Detect which cell encompasses the target text, then output its (X, Y) center coordinate. 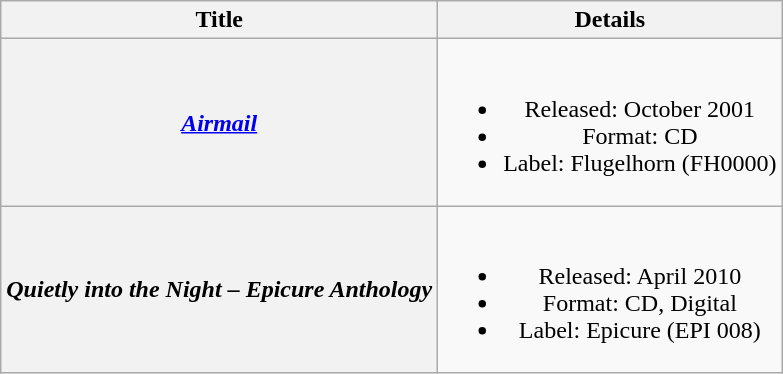
Airmail (220, 122)
Released: April 2010Format: CD, DigitalLabel: Epicure (EPI 008) (610, 290)
Details (610, 20)
Title (220, 20)
Released: October 2001Format: CDLabel: Flugelhorn (FH0000) (610, 122)
Quietly into the Night – Epicure Anthology (220, 290)
